Detect which cell encompasses the target text, then output its [x, y] center coordinate. 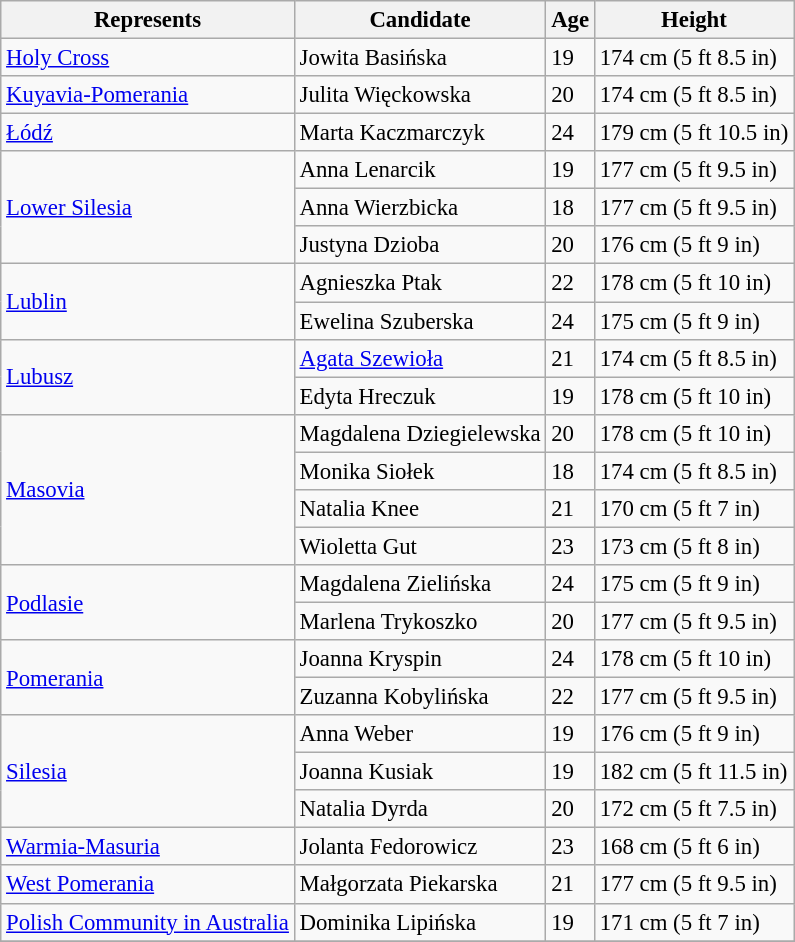
Małgorzata Piekarska [420, 885]
Age [570, 20]
Holy Cross [148, 58]
182 cm (5 ft 11.5 in) [694, 772]
Anna Lenarcik [420, 170]
Julita Więckowska [420, 95]
Edyta Hreczuk [420, 396]
Kuyavia-Pomerania [148, 95]
Magdalena Zielińska [420, 584]
Jowita Basińska [420, 58]
Agata Szewioła [420, 358]
Agnieszka Ptak [420, 283]
Natalia Dyrda [420, 809]
Wioletta Gut [420, 546]
Joanna Kusiak [420, 772]
Jolanta Fedorowicz [420, 847]
Masovia [148, 489]
173 cm (5 ft 8 in) [694, 546]
Monika Siołek [420, 471]
Zuzanna Kobylińska [420, 697]
170 cm (5 ft 7 in) [694, 509]
Lower Silesia [148, 208]
Anna Weber [420, 734]
Silesia [148, 772]
Candidate [420, 20]
179 cm (5 ft 10.5 in) [694, 133]
Height [694, 20]
Dominika Lipińska [420, 922]
Pomerania [148, 678]
Lubusz [148, 376]
Podlasie [148, 602]
Magdalena Dziegielewska [420, 433]
171 cm (5 ft 7 in) [694, 922]
Polish Community in Australia [148, 922]
Represents [148, 20]
Anna Wierzbicka [420, 208]
Justyna Dzioba [420, 245]
Lublin [148, 302]
Marta Kaczmarczyk [420, 133]
Joanna Kryspin [420, 659]
Warmia-Masuria [148, 847]
168 cm (5 ft 6 in) [694, 847]
Ewelina Szuberska [420, 321]
172 cm (5 ft 7.5 in) [694, 809]
Natalia Knee [420, 509]
Marlena Trykoszko [420, 621]
West Pomerania [148, 885]
Łódź [148, 133]
